Return the (x, y) coordinate for the center point of the cell that contains the specified text.  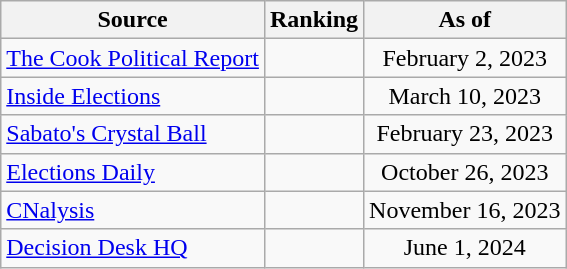
March 10, 2023 (465, 96)
Decision Desk HQ (133, 248)
The Cook Political Report (133, 58)
Elections Daily (133, 172)
February 2, 2023 (465, 58)
CNalysis (133, 210)
As of (465, 20)
June 1, 2024 (465, 248)
Sabato's Crystal Ball (133, 134)
Inside Elections (133, 96)
February 23, 2023 (465, 134)
Source (133, 20)
October 26, 2023 (465, 172)
November 16, 2023 (465, 210)
Ranking (314, 20)
